Capture the cell that displays the provided text and extract its (x, y) central coordinate. 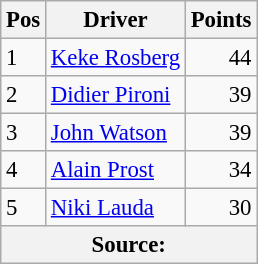
44 (220, 58)
Source: (129, 245)
2 (24, 95)
Niki Lauda (116, 208)
34 (220, 170)
1 (24, 58)
Didier Pironi (116, 95)
Pos (24, 20)
30 (220, 208)
3 (24, 133)
5 (24, 208)
Points (220, 20)
4 (24, 170)
John Watson (116, 133)
Driver (116, 20)
Keke Rosberg (116, 58)
Alain Prost (116, 170)
